For the text-containing cell, return its midpoint in (X, Y) coordinate format. 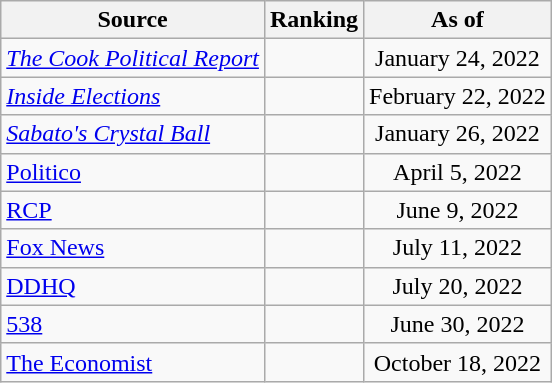
January 24, 2022 (458, 58)
RCP (133, 210)
Inside Elections (133, 96)
Politico (133, 172)
June 30, 2022 (458, 324)
July 20, 2022 (458, 286)
As of (458, 20)
February 22, 2022 (458, 96)
538 (133, 324)
The Cook Political Report (133, 58)
DDHQ (133, 286)
Source (133, 20)
Sabato's Crystal Ball (133, 134)
The Economist (133, 362)
October 18, 2022 (458, 362)
January 26, 2022 (458, 134)
July 11, 2022 (458, 248)
April 5, 2022 (458, 172)
Fox News (133, 248)
Ranking (314, 20)
June 9, 2022 (458, 210)
